Capture the cell that displays the provided text and extract its (X, Y) central coordinate. 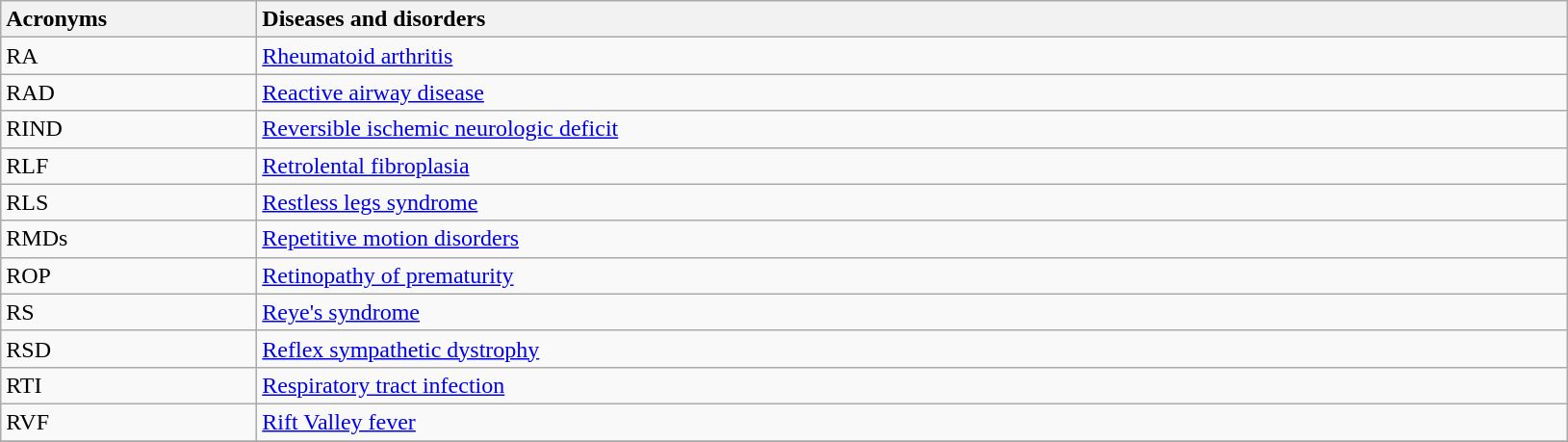
RLF (129, 166)
Reactive airway disease (913, 92)
Reye's syndrome (913, 312)
RLS (129, 202)
Reflex sympathetic dystrophy (913, 349)
Reversible ischemic neurologic deficit (913, 129)
Retrolental fibroplasia (913, 166)
RIND (129, 129)
RSD (129, 349)
RA (129, 56)
RTI (129, 385)
Repetitive motion disorders (913, 239)
RS (129, 312)
RAD (129, 92)
Acronyms (129, 19)
Retinopathy of prematurity (913, 275)
RVF (129, 422)
Restless legs syndrome (913, 202)
ROP (129, 275)
RMDs (129, 239)
Diseases and disorders (913, 19)
Respiratory tract infection (913, 385)
Rift Valley fever (913, 422)
Rheumatoid arthritis (913, 56)
